For the text-containing cell, return its midpoint in [X, Y] coordinate format. 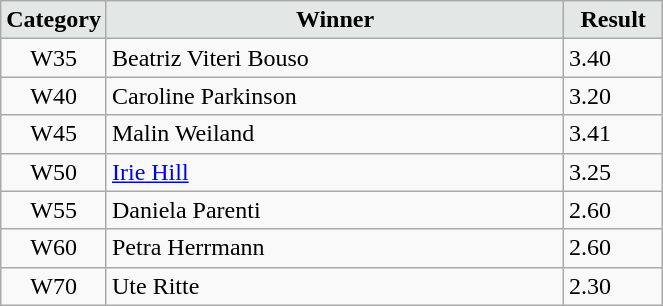
Category [54, 20]
3.20 [614, 96]
3.41 [614, 134]
W45 [54, 134]
Petra Herrmann [334, 248]
Beatriz Viteri Bouso [334, 58]
Caroline Parkinson [334, 96]
Malin Weiland [334, 134]
W40 [54, 96]
Daniela Parenti [334, 210]
Winner [334, 20]
Ute Ritte [334, 286]
W55 [54, 210]
2.30 [614, 286]
Result [614, 20]
W70 [54, 286]
3.40 [614, 58]
W35 [54, 58]
Irie Hill [334, 172]
3.25 [614, 172]
W60 [54, 248]
W50 [54, 172]
